For the text-containing cell, return its midpoint in [x, y] coordinate format. 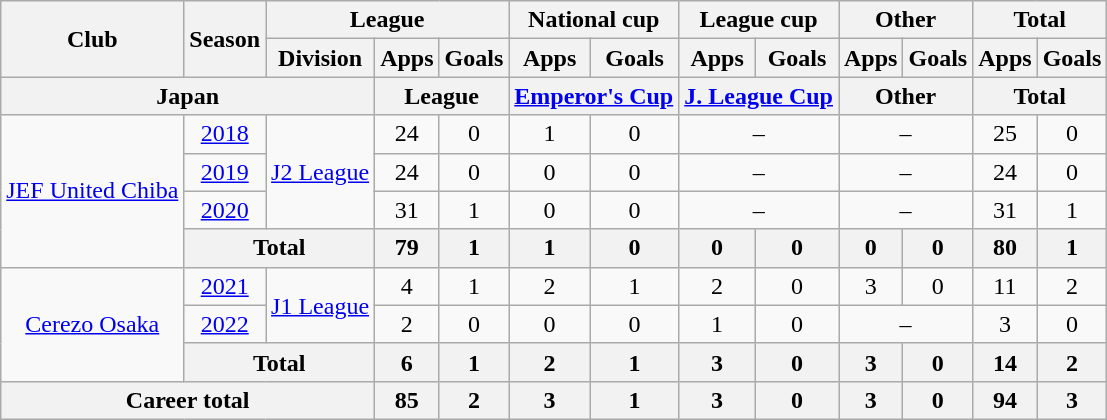
J2 League [320, 172]
2020 [225, 210]
Club [92, 39]
Emperor's Cup [594, 96]
Division [320, 58]
80 [1005, 248]
4 [407, 286]
14 [1005, 362]
2021 [225, 286]
85 [407, 400]
J1 League [320, 305]
79 [407, 248]
2018 [225, 134]
Japan [188, 96]
11 [1005, 286]
2019 [225, 172]
Cerezo Osaka [92, 324]
25 [1005, 134]
94 [1005, 400]
Career total [188, 400]
J. League Cup [759, 96]
2022 [225, 324]
JEF United Chiba [92, 191]
6 [407, 362]
National cup [594, 20]
League cup [759, 20]
Season [225, 39]
